Extract the (X, Y) coordinate from the center of the cell holding the provided text.  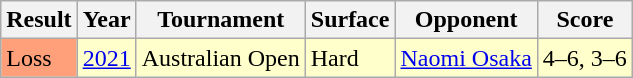
Naomi Osaka (466, 58)
Surface (350, 20)
2021 (106, 58)
Result (39, 20)
Australian Open (220, 58)
Loss (39, 58)
Year (106, 20)
Hard (350, 58)
Opponent (466, 20)
4–6, 3–6 (584, 58)
Tournament (220, 20)
Score (584, 20)
